Locate the cell with the specified text and output its (x, y) center coordinate. 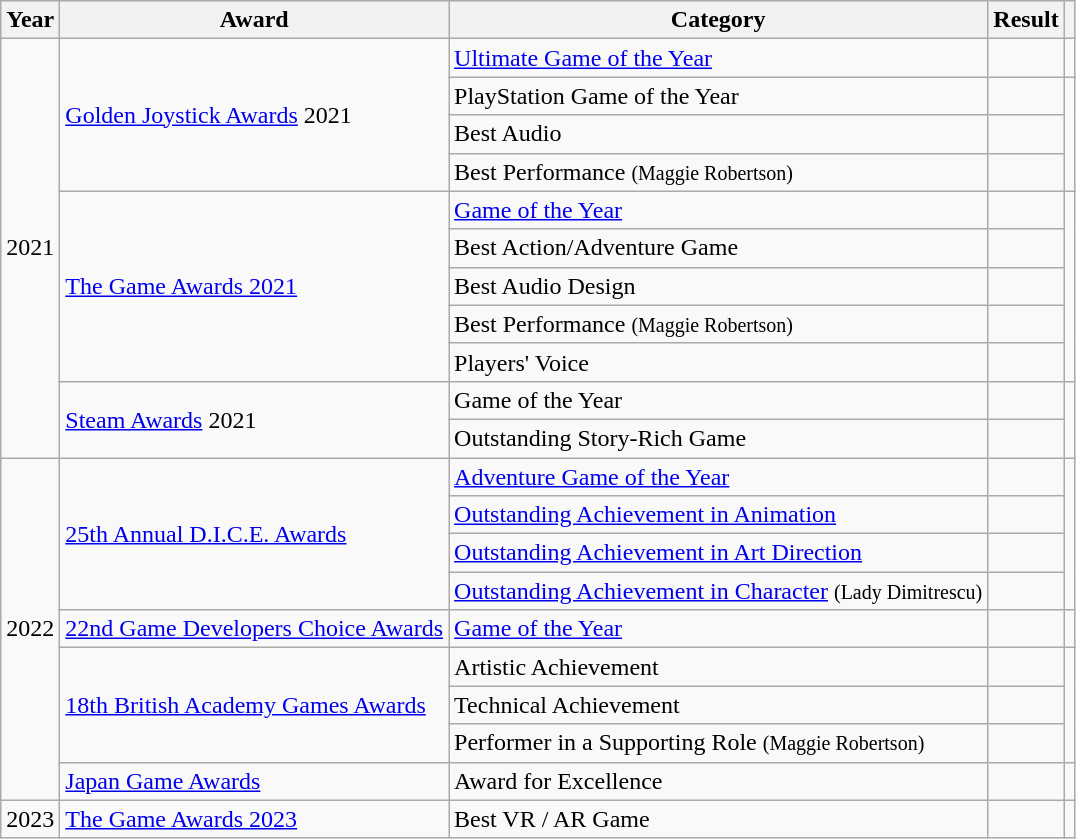
Result (1026, 20)
Artistic Achievement (718, 667)
Best Audio (718, 134)
22nd Game Developers Choice Awards (254, 629)
Adventure Game of the Year (718, 477)
The Game Awards 2023 (254, 819)
Best Action/Adventure Game (718, 248)
Steam Awards 2021 (254, 419)
The Game Awards 2021 (254, 286)
25th Annual D.I.C.E. Awards (254, 534)
Best Audio Design (718, 286)
Outstanding Achievement in Art Direction (718, 553)
Players' Voice (718, 362)
Outstanding Achievement in Animation (718, 515)
Category (718, 20)
Golden Joystick Awards 2021 (254, 115)
Performer in a Supporting Role (Maggie Robertson) (718, 743)
Outstanding Achievement in Character (Lady Dimitrescu) (718, 591)
2021 (30, 248)
Ultimate Game of the Year (718, 58)
18th British Academy Games Awards (254, 705)
Japan Game Awards (254, 781)
Award for Excellence (718, 781)
Year (30, 20)
2022 (30, 630)
PlayStation Game of the Year (718, 96)
Best VR / AR Game (718, 819)
2023 (30, 819)
Outstanding Story-Rich Game (718, 438)
Award (254, 20)
Technical Achievement (718, 705)
